Identify which cell holds the provided text, then report its (X, Y) central coordinate. 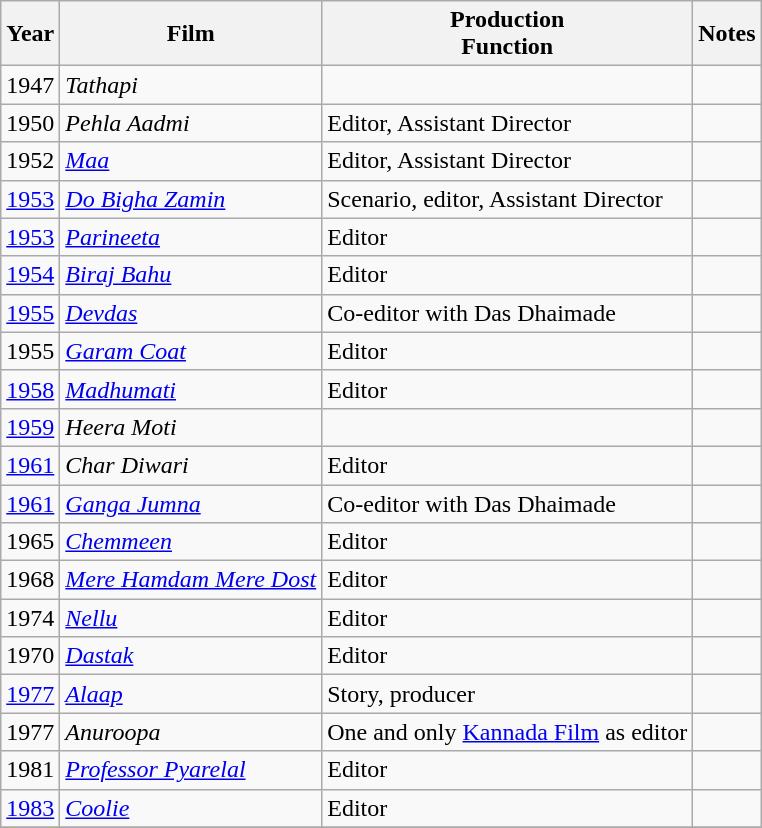
Do Bigha Zamin (191, 199)
1983 (30, 808)
Ganga Jumna (191, 503)
Film (191, 34)
1981 (30, 770)
Dastak (191, 656)
Professor Pyarelal (191, 770)
One and only Kannada Film as editor (508, 732)
Scenario, editor, Assistant Director (508, 199)
Maa (191, 161)
ProductionFunction (508, 34)
Nellu (191, 618)
Madhumati (191, 389)
1968 (30, 580)
Parineeta (191, 237)
1950 (30, 123)
1974 (30, 618)
Pehla Aadmi (191, 123)
Anuroopa (191, 732)
Mere Hamdam Mere Dost (191, 580)
1954 (30, 275)
Notes (727, 34)
Chemmeen (191, 542)
1952 (30, 161)
Alaap (191, 694)
1965 (30, 542)
Devdas (191, 313)
1970 (30, 656)
1958 (30, 389)
Story, producer (508, 694)
Heera Moti (191, 427)
Coolie (191, 808)
1959 (30, 427)
Tathapi (191, 85)
Char Diwari (191, 465)
Biraj Bahu (191, 275)
Garam Coat (191, 351)
Year (30, 34)
1947 (30, 85)
